Scan for the cell matching the given text and deliver its [x, y] coordinate at center. 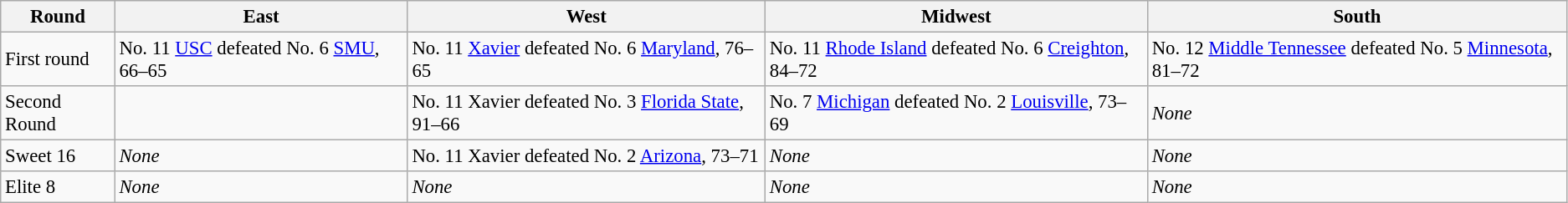
No. 11 Xavier defeated No. 3 Florida State, 91–66 [586, 114]
No. 11 Xavier defeated No. 2 Arizona, 73–71 [586, 156]
Midwest [956, 17]
West [586, 17]
First round [58, 60]
East [261, 17]
No. 12 Middle Tennessee defeated No. 5 Minnesota, 81–72 [1357, 60]
No. 11 USC defeated No. 6 SMU, 66–65 [261, 60]
No. 7 Michigan defeated No. 2 Louisville, 73–69 [956, 114]
South [1357, 17]
Round [58, 17]
No. 11 Rhode Island defeated No. 6 Creighton, 84–72 [956, 60]
Elite 8 [58, 187]
No. 11 Xavier defeated No. 6 Maryland, 76–65 [586, 60]
Second Round [58, 114]
Sweet 16 [58, 156]
